Identify which cell holds the provided text, then report its (x, y) central coordinate. 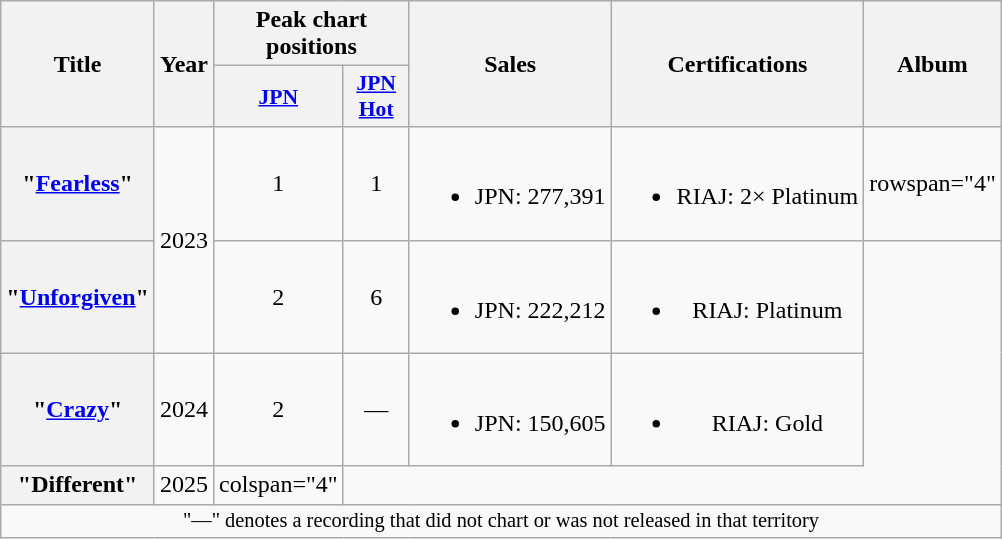
2025 (184, 485)
"Crazy" (78, 410)
JPN: 150,605 (510, 410)
JPN: 222,212 (510, 296)
"Unforgiven" (78, 296)
Peak chart positions (312, 34)
2024 (184, 410)
RIAJ: Platinum (738, 296)
"Different" (78, 485)
"—" denotes a recording that did not chart or was not released in that territory (501, 521)
Title (78, 64)
JPN: 277,391 (510, 184)
Certifications (738, 64)
"Fearless" (78, 184)
RIAJ: Gold (738, 410)
2023 (184, 240)
6 (376, 296)
JPNHot (376, 96)
Album (933, 64)
Sales (510, 64)
— (376, 410)
rowspan="4" (933, 184)
colspan="4" (279, 485)
JPN (279, 96)
RIAJ: 2× Platinum (738, 184)
Year (184, 64)
